Output the (x, y) coordinate of the center of the cell containing the given text.  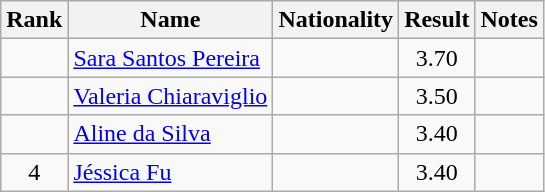
Rank (34, 20)
Valeria Chiaraviglio (170, 96)
Jéssica Fu (170, 172)
Notes (509, 20)
4 (34, 172)
Nationality (336, 20)
Aline da Silva (170, 134)
Name (170, 20)
3.50 (437, 96)
3.70 (437, 58)
Result (437, 20)
Sara Santos Pereira (170, 58)
